Pinpoint the cell where the given text exists, returning its (x, y) midpoint coordinate. 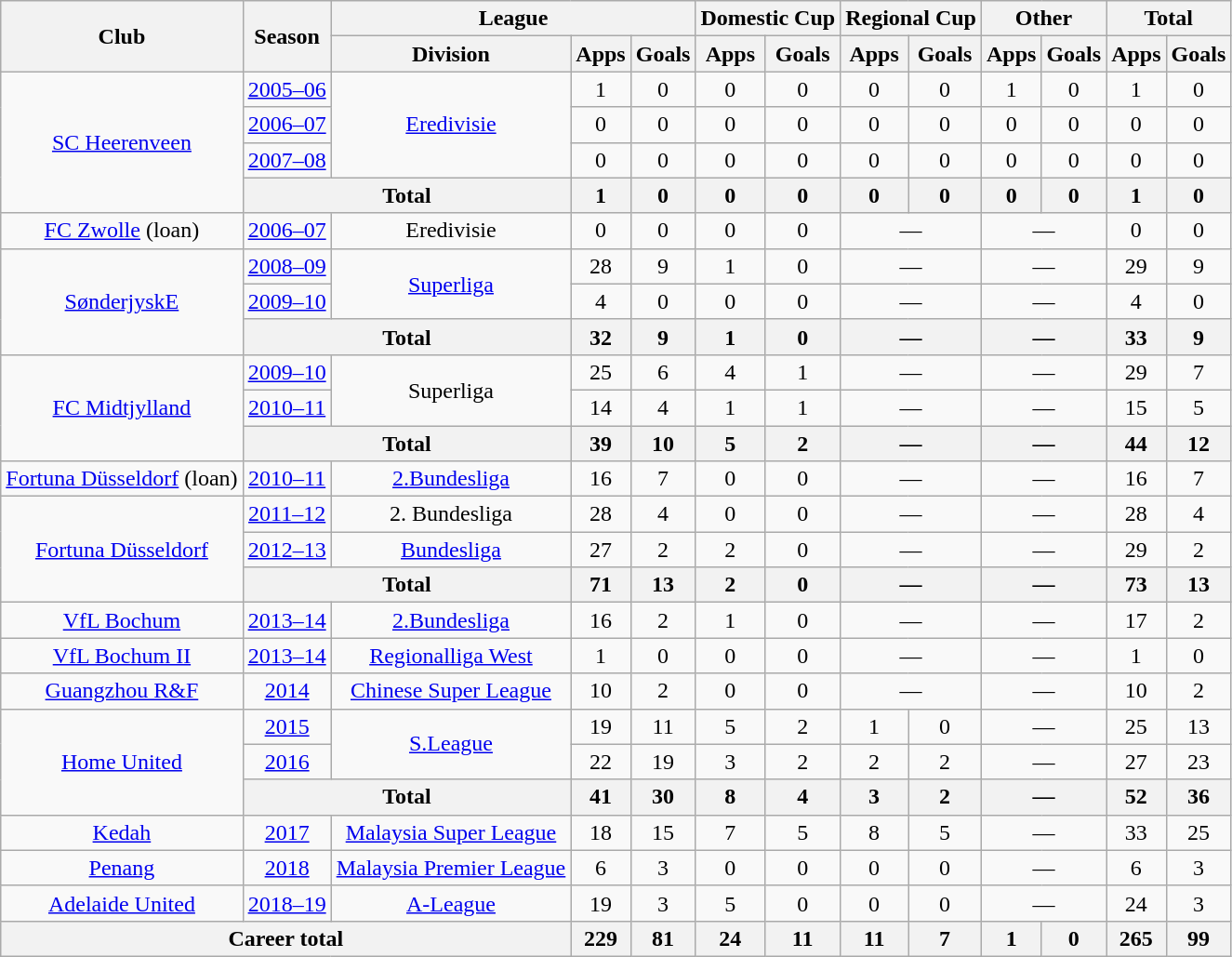
Adelaide United (122, 903)
73 (1136, 585)
Kedah (122, 832)
30 (663, 797)
265 (1136, 938)
41 (601, 797)
Malaysia Premier League (451, 868)
League (513, 19)
Other (1043, 19)
36 (1199, 797)
Season (286, 36)
Guangzhou R&F (122, 691)
VfL Bochum (122, 620)
Division (451, 54)
A-League (451, 903)
12 (1199, 444)
SC Heerenveen (122, 142)
Penang (122, 868)
Regional Cup (911, 19)
2018–19 (286, 903)
Chinese Super League (451, 691)
Career total (286, 938)
2016 (286, 762)
2017 (286, 832)
39 (601, 444)
17 (1136, 620)
22 (601, 762)
Club (122, 36)
Fortuna Düsseldorf (122, 550)
2007–08 (286, 160)
Bundesliga (451, 550)
FC Midtjylland (122, 407)
81 (663, 938)
Fortuna Düsseldorf (loan) (122, 479)
2014 (286, 691)
32 (601, 337)
52 (1136, 797)
2008–09 (286, 266)
14 (601, 407)
2011–12 (286, 514)
229 (601, 938)
2005–06 (286, 89)
Domestic Cup (768, 19)
44 (1136, 444)
2018 (286, 868)
2. Bundesliga (451, 514)
2012–13 (286, 550)
71 (601, 585)
VfL Bochum II (122, 656)
FC Zwolle (loan) (122, 231)
SønderjyskE (122, 301)
99 (1199, 938)
18 (601, 832)
S.League (451, 744)
23 (1199, 762)
2015 (286, 726)
Regionalliga West (451, 656)
Malaysia Super League (451, 832)
Home United (122, 762)
